Return [X, Y] of the center of cell containing provided text 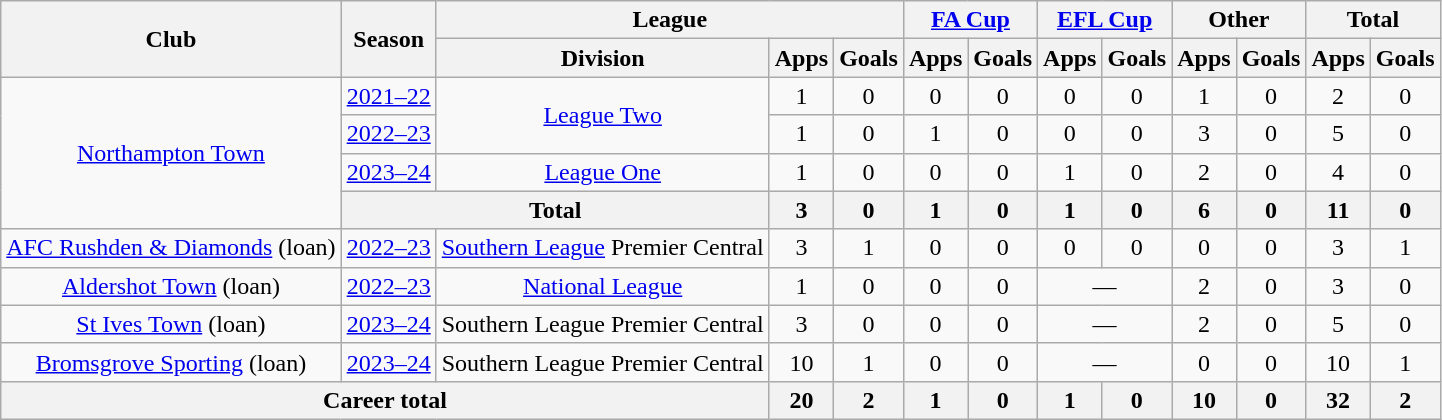
St Ives Town (loan) [171, 324]
Bromsgrove Sporting (loan) [171, 362]
11 [1338, 210]
Career total [385, 400]
League One [602, 172]
National League [602, 286]
Northampton Town [171, 153]
32 [1338, 400]
6 [1204, 210]
EFL Cup [1105, 20]
AFC Rushden & Diamonds (loan) [171, 248]
Aldershot Town (loan) [171, 286]
Other [1239, 20]
FA Cup [970, 20]
Division [602, 58]
Season [388, 39]
20 [801, 400]
2021–22 [388, 96]
League [670, 20]
Club [171, 39]
4 [1338, 172]
League Two [602, 115]
